Return [X, Y] of the center of cell containing provided text 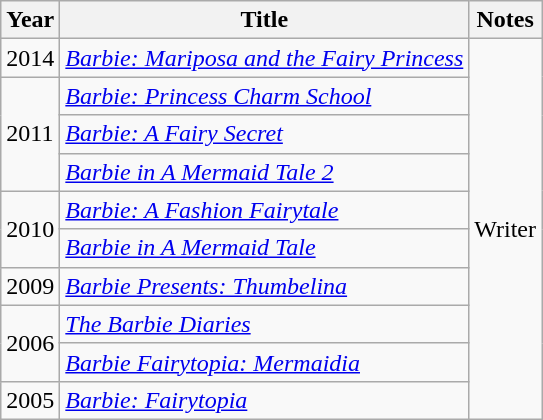
2011 [30, 134]
The Barbie Diaries [264, 324]
Barbie Presents: Thumbelina [264, 286]
Barbie Fairytopia: Mermaidia [264, 362]
Barbie in A Mermaid Tale [264, 248]
Notes [506, 20]
2009 [30, 286]
Year [30, 20]
Barbie: A Fairy Secret [264, 134]
2006 [30, 343]
Title [264, 20]
Barbie: Fairytopia [264, 400]
Barbie: Princess Charm School [264, 96]
2010 [30, 229]
2005 [30, 400]
Writer [506, 230]
2014 [30, 58]
Barbie: Mariposa and the Fairy Princess [264, 58]
Barbie in A Mermaid Tale 2 [264, 172]
Barbie: A Fashion Fairytale [264, 210]
